Return the (x, y) coordinate for the center point of the cell that contains the specified text.  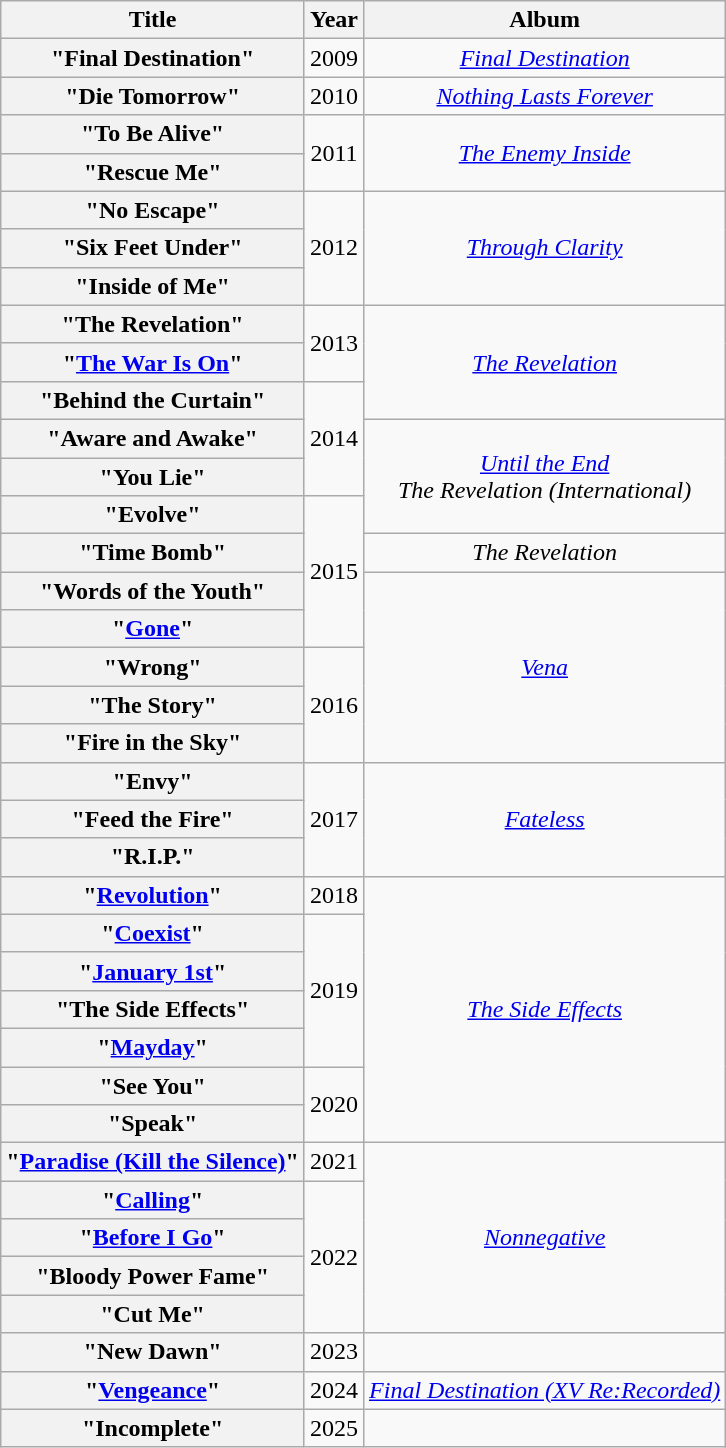
2025 (334, 1428)
"Final Destination" (153, 58)
2018 (334, 895)
"Before I Go" (153, 1238)
"Inside of Me" (153, 286)
Nonnegative (545, 1238)
"No Escape" (153, 210)
"Speak" (153, 1124)
"See You" (153, 1085)
"Aware and Awake" (153, 438)
"Words of the Youth" (153, 591)
"Time Bomb" (153, 553)
2009 (334, 58)
"Behind the Curtain" (153, 400)
"Feed the Fire" (153, 819)
"To Be Alive" (153, 134)
Final Destination (545, 58)
The Side Effects (545, 1009)
"Mayday" (153, 1047)
Until the EndThe Revelation (International) (545, 476)
"Vengeance" (153, 1390)
"Incomplete" (153, 1428)
"The Story" (153, 705)
"New Dawn" (153, 1352)
2019 (334, 990)
2022 (334, 1257)
2010 (334, 96)
Title (153, 20)
2011 (334, 153)
2024 (334, 1390)
"Wrong" (153, 667)
"Six Feet Under" (153, 248)
"R.I.P." (153, 857)
"Die Tomorrow" (153, 96)
"The War Is On" (153, 362)
Through Clarity (545, 248)
The Enemy Inside (545, 153)
"Envy" (153, 781)
Vena (545, 667)
Fateless (545, 819)
"Fire in the Sky" (153, 743)
2012 (334, 248)
"January 1st" (153, 971)
"The Revelation" (153, 324)
Final Destination (XV Re:Recorded) (545, 1390)
2021 (334, 1162)
"Paradise (Kill the Silence)" (153, 1162)
Nothing Lasts Forever (545, 96)
"Calling" (153, 1200)
"Coexist" (153, 933)
2023 (334, 1352)
Album (545, 20)
Year (334, 20)
"You Lie" (153, 477)
2014 (334, 438)
2016 (334, 705)
"The Side Effects" (153, 1009)
2015 (334, 572)
2017 (334, 819)
"Gone" (153, 629)
"Bloody Power Fame" (153, 1276)
"Cut Me" (153, 1314)
"Rescue Me" (153, 172)
"Evolve" (153, 515)
"Revolution" (153, 895)
2020 (334, 1104)
2013 (334, 343)
